Return [X, Y] of the center of cell containing provided text 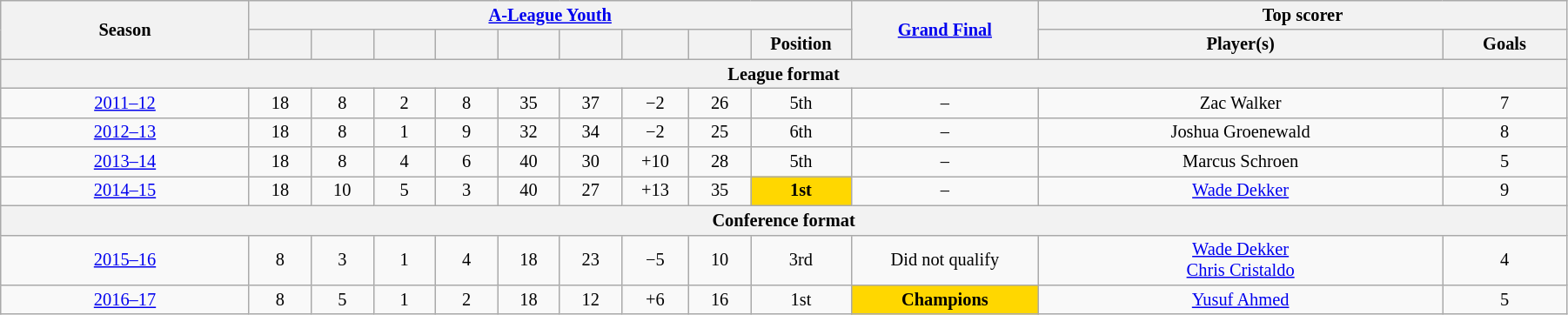
Marcus Schroen [1241, 162]
Position [801, 44]
26 [719, 103]
34 [590, 132]
+6 [654, 299]
Conference format [784, 220]
Wade Dekker Chris Cristaldo [1241, 260]
−5 [654, 260]
Goals [1505, 44]
25 [719, 132]
+13 [654, 191]
3rd [801, 260]
+10 [654, 162]
23 [590, 260]
2013–14 [125, 162]
Yusuf Ahmed [1241, 299]
2016–17 [125, 299]
2015–16 [125, 260]
A-League Youth [550, 15]
2014–15 [125, 191]
27 [590, 191]
Did not qualify [945, 260]
30 [590, 162]
32 [529, 132]
Season [125, 30]
Champions [945, 299]
Player(s) [1241, 44]
7 [1505, 103]
2011–12 [125, 103]
2012–13 [125, 132]
Joshua Groenewald [1241, 132]
6th [801, 132]
37 [590, 103]
Wade Dekker [1241, 191]
League format [784, 74]
Top scorer [1303, 15]
6 [466, 162]
16 [719, 299]
Grand Final [945, 30]
12 [590, 299]
Zac Walker [1241, 103]
28 [719, 162]
